Identify which cell holds the provided text, then report its (x, y) central coordinate. 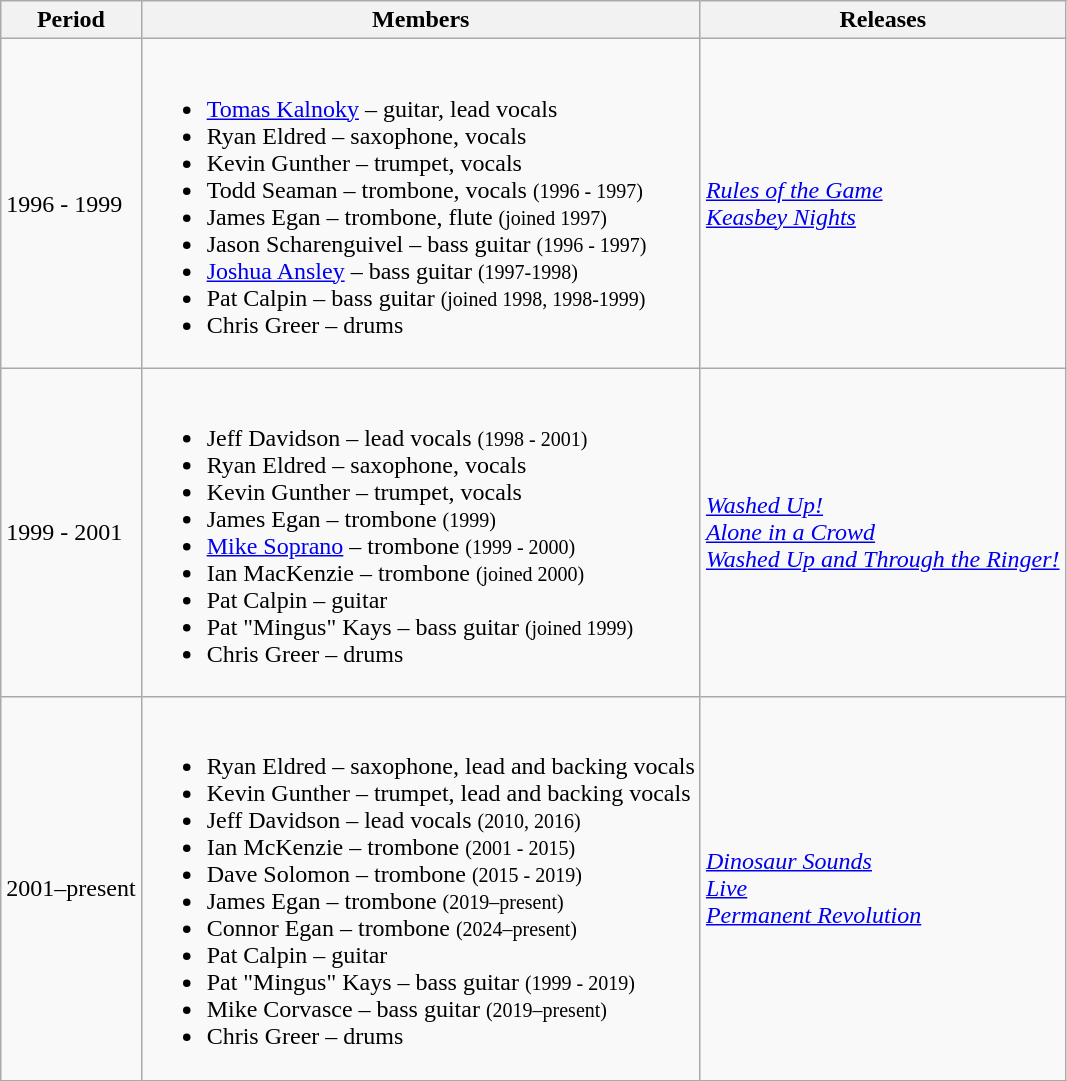
Washed Up!Alone in a CrowdWashed Up and Through the Ringer! (882, 532)
Rules of the GameKeasbey Nights (882, 204)
Period (71, 20)
1996 - 1999 (71, 204)
2001–present (71, 888)
Releases (882, 20)
Dinosaur SoundsLivePermanent Revolution (882, 888)
1999 - 2001 (71, 532)
Members (420, 20)
